Determine the (X, Y) coordinate at the center of the cell enclosing the given text.  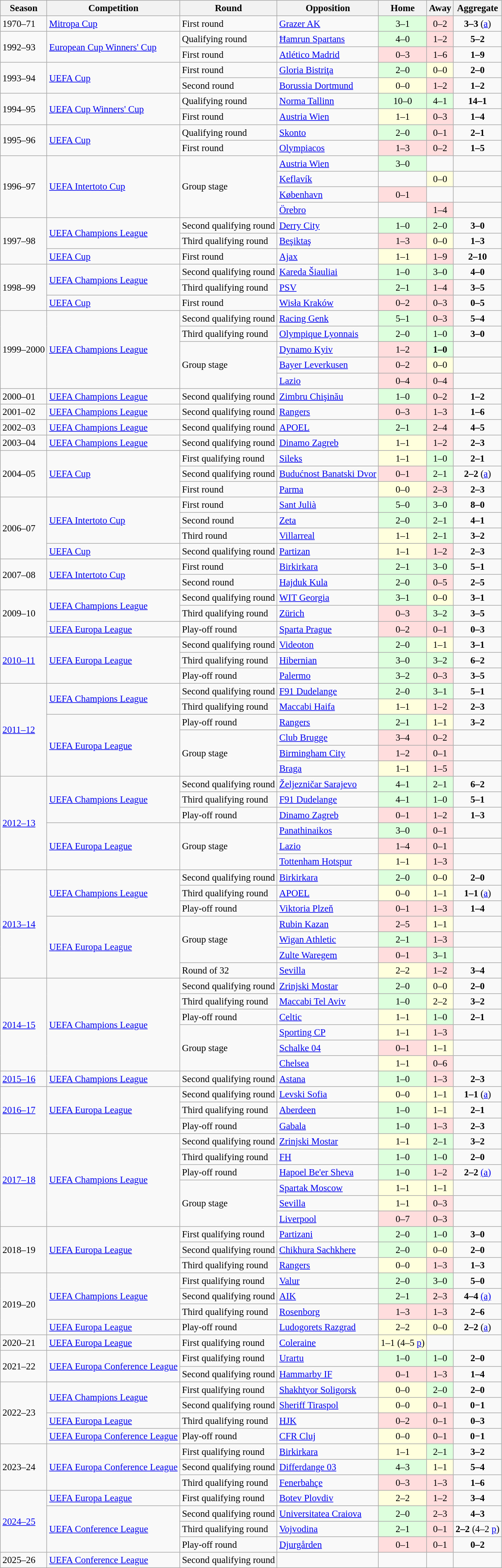
Zürich (328, 613)
Hammarby IF (328, 1374)
Olympiacos (328, 148)
AIK (328, 1296)
Third round (229, 536)
Maccabi Tel Aviv (328, 1002)
Partizan (328, 552)
2–4 (441, 427)
5–2 (478, 39)
2006–07 (24, 528)
Viktoria Plzeň (328, 908)
Zulte Waregem (328, 955)
2014–15 (24, 1025)
2012–13 (24, 823)
Aberdeen (328, 1110)
2004–05 (24, 474)
2011–12 (24, 730)
Away (441, 8)
Round (229, 8)
Season (24, 8)
FH (328, 1157)
Derry City (328, 225)
Partizani (328, 1234)
Competition (113, 8)
Aggregate (478, 8)
1–1 (4–5 p) (403, 1343)
Keflavík (328, 179)
Round of 32 (229, 971)
Sporting CP (328, 1033)
Levski Sofia (328, 1094)
Racing Genk (328, 319)
1992–93 (24, 47)
2021–22 (24, 1367)
2025–26 (24, 1560)
Rosenborg (328, 1312)
2007–08 (24, 575)
Atlético Madrid (328, 55)
Wigan Athletic (328, 940)
Norma Tallinn (328, 101)
PSV (328, 288)
2010–11 (24, 660)
Örebro (328, 210)
UEFA Cup Winners' Cup (113, 109)
Celtic (328, 1017)
2002–03 (24, 427)
2003–04 (24, 443)
2016–17 (24, 1110)
2015–16 (24, 1079)
Ħamrun Spartans (328, 39)
Fenerbahçe (328, 1483)
2022–23 (24, 1413)
1970–71 (24, 24)
2019–20 (24, 1304)
Gloria Bistriţa (328, 70)
Hajduk Kula (328, 583)
Schalke 04 (328, 1048)
2001–02 (24, 412)
Mitropa Cup (113, 24)
Borussia Dortmund (328, 86)
1998–99 (24, 287)
Sheriff Tiraspol (328, 1405)
Chikhura Sachkhere (328, 1250)
1996–97 (24, 187)
14–1 (478, 101)
Budućnost Banatski Dvor (328, 474)
2020–21 (24, 1343)
2018–19 (24, 1250)
Birmingham City (328, 753)
Braga (328, 769)
Opposition (328, 8)
2000–01 (24, 396)
Botev Plovdiv (328, 1498)
Palermo (328, 675)
1995–96 (24, 140)
0–7 (403, 1219)
Maccabi Haifa (328, 707)
Astana (328, 1079)
2023–24 (24, 1467)
Liverpool (328, 1219)
Tottenham Hotspur (328, 862)
Hibernian (328, 660)
Spartak Moscow (328, 1188)
2–10 (478, 256)
Club Brugge (328, 738)
Villarreal (328, 536)
2–6 (478, 1312)
Home (403, 8)
Gabala (328, 1126)
2024–25 (24, 1521)
Ludogorets Razgrad (328, 1327)
Zeta (328, 521)
4–4 (a) (478, 1296)
Universitatea Craiova (328, 1514)
Urartu (328, 1359)
Sparta Prague (328, 629)
8–0 (478, 505)
4–5 (478, 427)
Rubin Kazan (328, 924)
Valur (328, 1281)
Željezničar Sarajevo (328, 784)
Grazer AK (328, 24)
Hapoel Be'er Sheva (328, 1172)
10–0 (403, 101)
København (328, 194)
European Cup Winners' Cup (113, 47)
1999–2000 (24, 350)
2009–10 (24, 613)
CFR Cluj (328, 1436)
Chelsea (328, 1063)
Beşiktaş (328, 241)
2–2 (4–2 p) (478, 1529)
Olympique Lyonnais (328, 334)
Vojvodina (328, 1529)
Shakhtyor Soligorsk (328, 1390)
Wisła Kraków (328, 303)
Kareda Šiauliai (328, 272)
Panathinaikos (328, 831)
Dynamo Kyiv (328, 350)
HJK (328, 1421)
3–3 (a) (478, 24)
2013–14 (24, 924)
Parma (328, 489)
Bayer Leverkusen (328, 365)
Coleraine (328, 1343)
Differdange 03 (328, 1467)
Sant Julià (328, 505)
Skonto (328, 133)
WIT Georgia (328, 598)
1994–95 (24, 109)
Sileks (328, 458)
Ajax (328, 256)
Djurgården (328, 1545)
0–6 (441, 1063)
Videoton (328, 644)
1997–98 (24, 241)
1993–94 (24, 78)
Zimbru Chişinău (328, 396)
2017–18 (24, 1180)
